Search for the cell housing the specified text and yield its [X, Y] center coordinate. 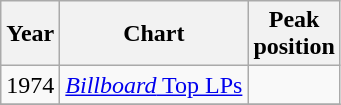
1974 [30, 85]
Chart [154, 34]
Year [30, 34]
Peak position [294, 34]
Billboard Top LPs [154, 85]
